Return (x, y) of the center of cell containing provided text 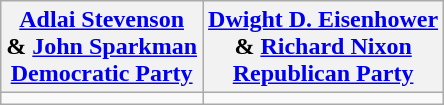
Dwight D. Eisenhower & Richard NixonRepublican Party (324, 47)
Adlai Stevenson & John SparkmanDemocratic Party (102, 47)
